Pinpoint the cell where the given text exists, returning its [X, Y] midpoint coordinate. 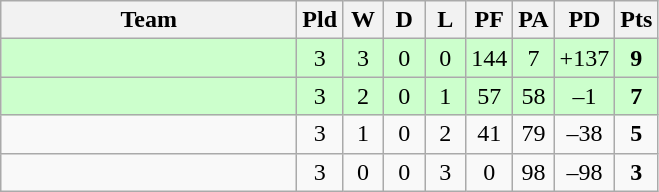
144 [490, 58]
Pld [320, 20]
–98 [584, 172]
PA [534, 20]
41 [490, 134]
98 [534, 172]
Pts [636, 20]
58 [534, 96]
–38 [584, 134]
D [404, 20]
–1 [584, 96]
+137 [584, 58]
5 [636, 134]
79 [534, 134]
L [446, 20]
9 [636, 58]
Team [149, 20]
PF [490, 20]
W [364, 20]
57 [490, 96]
PD [584, 20]
